Detect which cell encompasses the target text, then output its (X, Y) center coordinate. 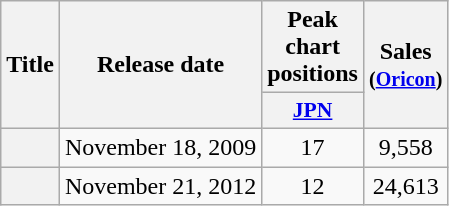
Sales(Oricon) (405, 65)
Release date (160, 65)
November 21, 2012 (160, 185)
JPN (313, 111)
9,558 (405, 147)
Peak chart positions (313, 47)
17 (313, 147)
Title (30, 65)
12 (313, 185)
November 18, 2009 (160, 147)
24,613 (405, 185)
